Pinpoint the cell where the given text exists, returning its [x, y] midpoint coordinate. 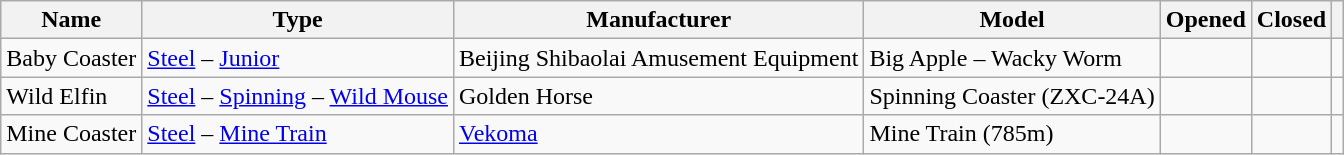
Manufacturer [658, 20]
Wild Elfin [72, 96]
Name [72, 20]
Mine Train (785m) [1012, 134]
Steel – Mine Train [298, 134]
Baby Coaster [72, 58]
Steel – Junior [298, 58]
Golden Horse [658, 96]
Mine Coaster [72, 134]
Big Apple – Wacky Worm [1012, 58]
Spinning Coaster (ZXC-24A) [1012, 96]
Steel – Spinning – Wild Mouse [298, 96]
Type [298, 20]
Vekoma [658, 134]
Closed [1291, 20]
Beijing Shibaolai Amusement Equipment [658, 58]
Opened [1206, 20]
Model [1012, 20]
